Determine the (x, y) coordinate at the center of the cell enclosing the given text.  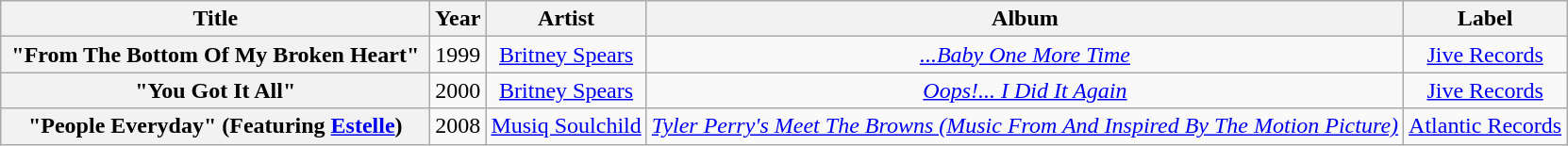
"From The Bottom Of My Broken Heart" (215, 55)
1999 (459, 55)
...Baby One More Time (1025, 55)
"You Got It All" (215, 90)
"People Everyday" (Featuring Estelle) (215, 126)
2000 (459, 90)
Oops!... I Did It Again (1025, 90)
Album (1025, 19)
Label (1485, 19)
Atlantic Records (1485, 126)
Musiq Soulchild (566, 126)
2008 (459, 126)
Artist (566, 19)
Title (215, 19)
Year (459, 19)
Tyler Perry's Meet The Browns (Music From And Inspired By The Motion Picture) (1025, 126)
